Locate the cell with the specified text and output its [X, Y] center coordinate. 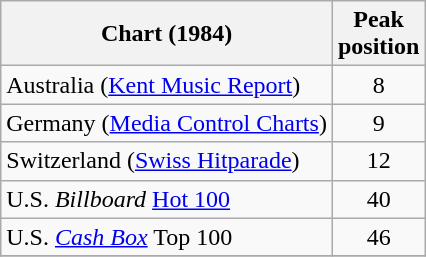
12 [378, 161]
40 [378, 199]
8 [378, 85]
U.S. Cash Box Top 100 [167, 237]
46 [378, 237]
Chart (1984) [167, 34]
U.S. Billboard Hot 100 [167, 199]
9 [378, 123]
Australia (Kent Music Report) [167, 85]
Germany (Media Control Charts) [167, 123]
Peakposition [378, 34]
Switzerland (Swiss Hitparade) [167, 161]
